Scan for the cell matching the given text and deliver its [X, Y] coordinate at center. 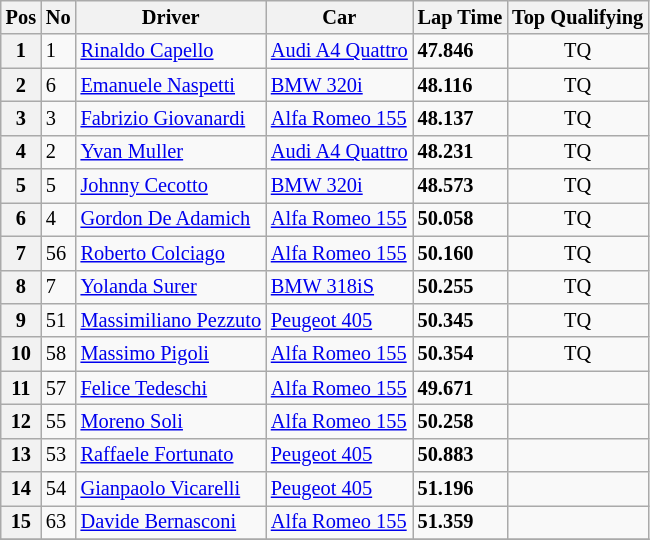
49.671 [460, 388]
Yvan Muller [171, 152]
57 [58, 388]
48.137 [460, 118]
Roberto Colciago [171, 253]
14 [21, 489]
51.196 [460, 489]
11 [21, 388]
Johnny Cecotto [171, 186]
56 [58, 253]
50.160 [460, 253]
Massimo Pigoli [171, 354]
Driver [171, 17]
Lap Time [460, 17]
12 [21, 421]
13 [21, 455]
51 [58, 320]
50.345 [460, 320]
Davide Bernasconi [171, 522]
53 [58, 455]
9 [21, 320]
Gianpaolo Vicarelli [171, 489]
50.354 [460, 354]
47.846 [460, 51]
50.883 [460, 455]
10 [21, 354]
48.116 [460, 85]
Moreno Soli [171, 421]
63 [58, 522]
Top Qualifying [578, 17]
Emanuele Naspetti [171, 85]
BMW 318iS [340, 287]
Car [340, 17]
51.359 [460, 522]
50.255 [460, 287]
58 [58, 354]
Yolanda Surer [171, 287]
Pos [21, 17]
Rinaldo Capello [171, 51]
Massimiliano Pezzuto [171, 320]
Felice Tedeschi [171, 388]
Raffaele Fortunato [171, 455]
No [58, 17]
48.573 [460, 186]
8 [21, 287]
50.058 [460, 219]
48.231 [460, 152]
Gordon De Adamich [171, 219]
54 [58, 489]
55 [58, 421]
15 [21, 522]
50.258 [460, 421]
Fabrizio Giovanardi [171, 118]
